Find where the given text appears and provide that cell's center as [X, Y] coordinate. 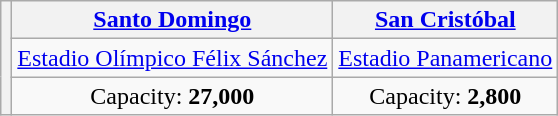
Estadio Panamericano [446, 58]
Estadio Olímpico Félix Sánchez [172, 58]
San Cristóbal [446, 20]
Santo Domingo [172, 20]
Capacity: 2,800 [446, 96]
Capacity: 27,000 [172, 96]
